Locate the cell with the specified text and output its [x, y] center coordinate. 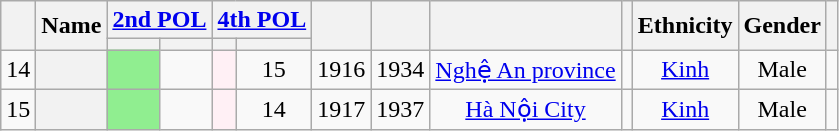
1934 [400, 70]
1916 [342, 70]
Nghệ An province [526, 70]
1937 [400, 109]
Gender [782, 26]
Ethnicity [685, 26]
Name [72, 26]
1917 [342, 109]
2nd POL [160, 20]
4th POL [262, 20]
Hà Nội City [526, 109]
